Extract the (X, Y) coordinate from the center of the cell holding the provided text.  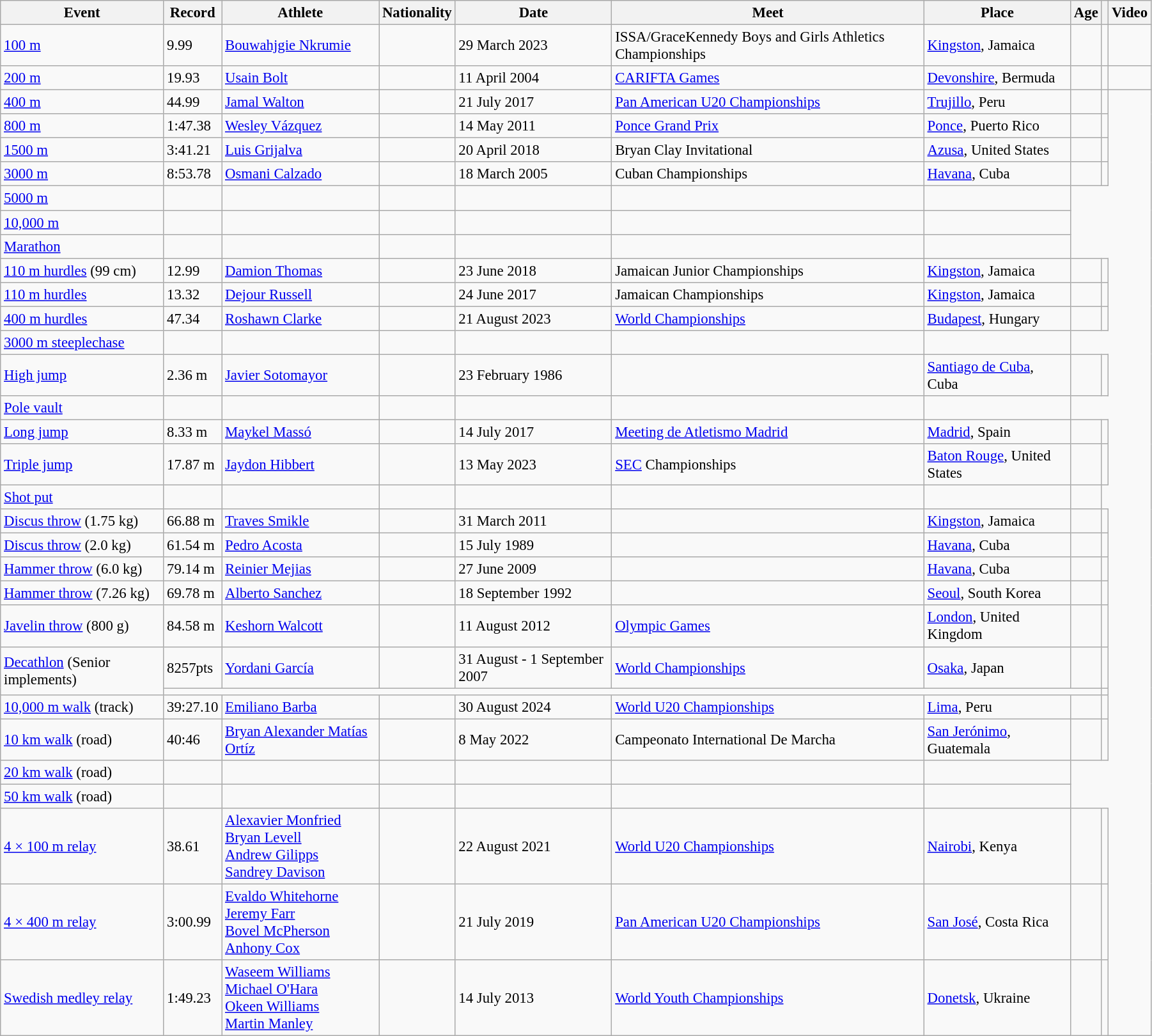
84.58 m (193, 627)
Age (1087, 13)
Marathon (82, 246)
Jaydon Hibbert (300, 464)
Nairobi, Kenya (997, 847)
10,000 m (82, 223)
20 April 2018 (533, 150)
Bouwahjgie Nkrumie (300, 46)
Record (193, 13)
13.32 (193, 294)
8 May 2022 (533, 739)
Jamal Walton (300, 102)
12.99 (193, 271)
Osmani Calzado (300, 175)
Alberto Sanchez (300, 593)
4 × 400 m relay (82, 922)
40:46 (193, 739)
CARIFTA Games (768, 78)
Cuban Championships (768, 175)
Bryan Clay Invitational (768, 150)
11 April 2004 (533, 78)
Discus throw (2.0 kg) (82, 545)
3000 m steeplechase (82, 343)
Devonshire, Bermuda (997, 78)
Nationality (417, 13)
200 m (82, 78)
Damion Thomas (300, 271)
Bryan Alexander Matías Ortíz (300, 739)
38.61 (193, 847)
Osaka, Japan (997, 668)
69.78 m (193, 593)
Javier Sotomayor (300, 375)
San Jerónimo, Guatemala (997, 739)
Ponce, Puerto Rico (997, 126)
Yordani García (300, 668)
Alexavier MonfriedBryan LevellAndrew GilippsSandrey Davison (300, 847)
Video (1130, 13)
Dejour Russell (300, 294)
Luis Grijalva (300, 150)
400 m (82, 102)
15 July 1989 (533, 545)
Reinier Mejias (300, 569)
21 August 2023 (533, 318)
Budapest, Hungary (997, 318)
23 February 1986 (533, 375)
14 July 2013 (533, 998)
Athlete (300, 13)
8.33 m (193, 432)
110 m hurdles (82, 294)
Madrid, Spain (997, 432)
27 June 2009 (533, 569)
High jump (82, 375)
Seoul, South Korea (997, 593)
31 August - 1 September 2007 (533, 668)
World Youth Championships (768, 998)
Maykel Massó (300, 432)
Evaldo WhitehorneJeremy FarrBovel McPhersonAnhony Cox (300, 922)
Date (533, 13)
Traves Smikle (300, 521)
100 m (82, 46)
61.54 m (193, 545)
1:47.38 (193, 126)
23 June 2018 (533, 271)
39:27.10 (193, 707)
2.36 m (193, 375)
19.93 (193, 78)
50 km walk (road) (82, 796)
London, United Kingdom (997, 627)
18 March 2005 (533, 175)
1:49.23 (193, 998)
Baton Rouge, United States (997, 464)
3:00.99 (193, 922)
Jamaican Junior Championships (768, 271)
31 March 2011 (533, 521)
3000 m (82, 175)
8257pts (193, 668)
Javelin throw (800 g) (82, 627)
Hammer throw (7.26 kg) (82, 593)
21 July 2019 (533, 922)
Azusa, United States (997, 150)
Pedro Acosta (300, 545)
44.99 (193, 102)
9.99 (193, 46)
Lima, Peru (997, 707)
Meeting de Atletismo Madrid (768, 432)
Donetsk, Ukraine (997, 998)
Decathlon (Senior implements) (82, 670)
Hammer throw (6.0 kg) (82, 569)
5000 m (82, 198)
29 March 2023 (533, 46)
400 m hurdles (82, 318)
800 m (82, 126)
Trujillo, Peru (997, 102)
Campeonato International De Marcha (768, 739)
11 August 2012 (533, 627)
Olympic Games (768, 627)
Place (997, 13)
66.88 m (193, 521)
Waseem WilliamsMichael O'HaraOkeen WilliamsMartin Manley (300, 998)
24 June 2017 (533, 294)
18 September 1992 (533, 593)
1500 m (82, 150)
Usain Bolt (300, 78)
Swedish medley relay (82, 998)
Wesley Vázquez (300, 126)
Shot put (82, 498)
Roshawn Clarke (300, 318)
Event (82, 13)
Triple jump (82, 464)
10,000 m walk (track) (82, 707)
Keshorn Walcott (300, 627)
Pole vault (82, 408)
4 × 100 m relay (82, 847)
14 May 2011 (533, 126)
17.87 m (193, 464)
10 km walk (road) (82, 739)
ISSA/GraceKennedy Boys and Girls Athletics Championships (768, 46)
47.34 (193, 318)
Meet (768, 13)
22 August 2021 (533, 847)
Emiliano Barba (300, 707)
Discus throw (1.75 kg) (82, 521)
30 August 2024 (533, 707)
Santiago de Cuba, Cuba (997, 375)
110 m hurdles (99 cm) (82, 271)
San José, Costa Rica (997, 922)
21 July 2017 (533, 102)
SEC Championships (768, 464)
13 May 2023 (533, 464)
Ponce Grand Prix (768, 126)
Long jump (82, 432)
79.14 m (193, 569)
14 July 2017 (533, 432)
20 km walk (road) (82, 773)
8:53.78 (193, 175)
3:41.21 (193, 150)
Jamaican Championships (768, 294)
